Provide the (x, y) coordinate of the cell's center where the given text is located.  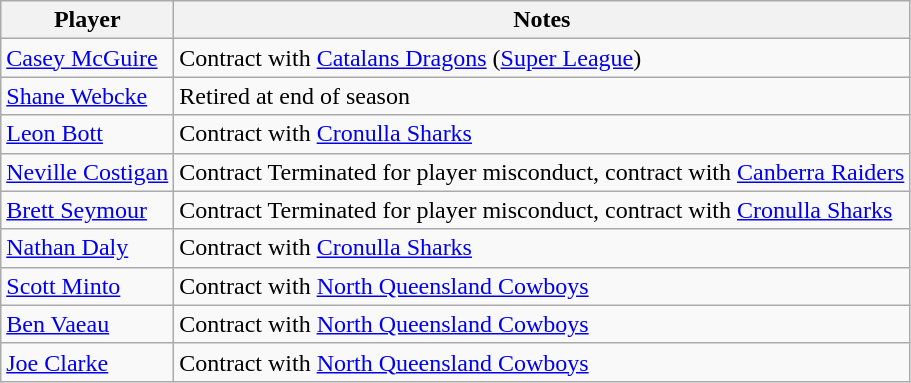
Contract Terminated for player misconduct, contract with Cronulla Sharks (542, 210)
Player (88, 20)
Nathan Daly (88, 248)
Casey McGuire (88, 58)
Brett Seymour (88, 210)
Leon Bott (88, 134)
Ben Vaeau (88, 324)
Contract with Catalans Dragons (Super League) (542, 58)
Notes (542, 20)
Retired at end of season (542, 96)
Contract Terminated for player misconduct, contract with Canberra Raiders (542, 172)
Neville Costigan (88, 172)
Scott Minto (88, 286)
Shane Webcke (88, 96)
Joe Clarke (88, 362)
